Locate the cell with the specified text and output its [X, Y] center coordinate. 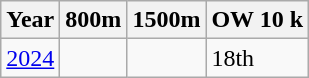
18th [258, 58]
2024 [30, 58]
800m [94, 20]
OW 10 k [258, 20]
1500m [166, 20]
Year [30, 20]
